For the text-containing cell, return its midpoint in [X, Y] coordinate format. 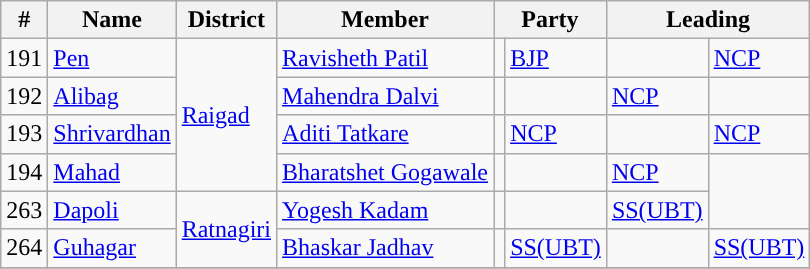
Dapoli [112, 210]
BJP [556, 58]
Aditi Tatkare [386, 134]
263 [24, 210]
Pen [112, 58]
Party [550, 20]
191 [24, 58]
# [24, 20]
Mahad [112, 172]
194 [24, 172]
District [226, 20]
Member [386, 20]
Mahendra Dalvi [386, 96]
Name [112, 20]
Guhagar [112, 248]
Shrivardhan [112, 134]
Bhaskar Jadhav [386, 248]
Alibag [112, 96]
Yogesh Kadam [386, 210]
193 [24, 134]
Bharatshet Gogawale [386, 172]
Ratnagiri [226, 229]
Raigad [226, 115]
264 [24, 248]
Leading [708, 20]
Ravisheth Patil [386, 58]
192 [24, 96]
